Extract the [X, Y] coordinate from the center of the cell holding the provided text.  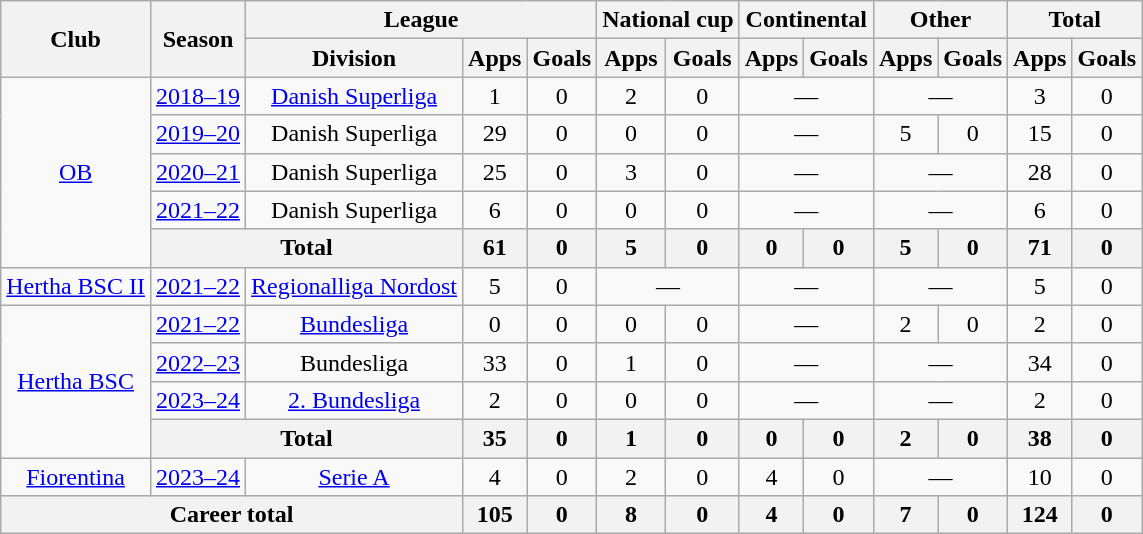
34 [1040, 362]
15 [1040, 134]
Season [198, 39]
Career total [232, 515]
2020–21 [198, 172]
Continental [806, 20]
33 [495, 362]
League [422, 20]
2018–19 [198, 96]
8 [631, 515]
Serie A [354, 477]
Hertha BSC II [76, 286]
Regionalliga Nordost [354, 286]
Hertha BSC [76, 381]
2022–23 [198, 362]
71 [1040, 248]
25 [495, 172]
Other [940, 20]
OB [76, 172]
61 [495, 248]
105 [495, 515]
Fiorentina [76, 477]
National cup [668, 20]
2019–20 [198, 134]
28 [1040, 172]
7 [905, 515]
38 [1040, 438]
Division [354, 58]
2. Bundesliga [354, 400]
35 [495, 438]
10 [1040, 477]
Club [76, 39]
124 [1040, 515]
29 [495, 134]
